Locate the cell with the specified text and output its [x, y] center coordinate. 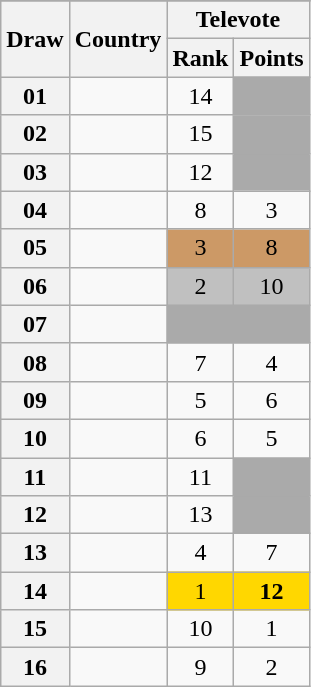
04 [35, 210]
06 [35, 286]
09 [35, 400]
07 [35, 324]
01 [35, 96]
08 [35, 362]
Country [118, 39]
16 [35, 667]
02 [35, 134]
9 [200, 667]
Draw [35, 39]
05 [35, 248]
03 [35, 172]
Rank [200, 58]
Televote [238, 20]
Points [272, 58]
